Detect which cell encompasses the target text, then output its (x, y) center coordinate. 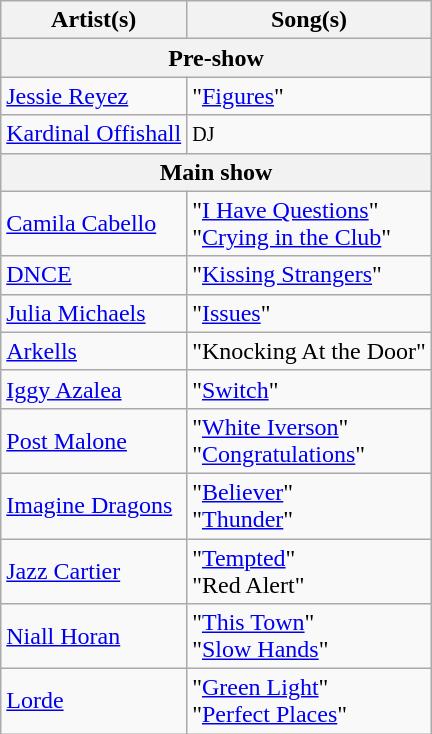
Song(s) (310, 20)
Artist(s) (94, 20)
Camila Cabello (94, 224)
Kardinal Offishall (94, 134)
Arkells (94, 351)
Lorde (94, 702)
Julia Michaels (94, 313)
"White Iverson""Congratulations" (310, 440)
"Issues" (310, 313)
"Switch" (310, 389)
DNCE (94, 275)
Iggy Azalea (94, 389)
Post Malone (94, 440)
"This Town""Slow Hands" (310, 636)
"Believer""Thunder" (310, 506)
Jazz Cartier (94, 570)
Jessie Reyez (94, 96)
"Figures" (310, 96)
"I Have Questions""Crying in the Club" (310, 224)
"Green Light""Perfect Places" (310, 702)
Main show (216, 172)
DJ (310, 134)
Niall Horan (94, 636)
"Kissing Strangers" (310, 275)
Imagine Dragons (94, 506)
Pre-show (216, 58)
"Knocking At the Door" (310, 351)
"Tempted""Red Alert" (310, 570)
